Provide the (X, Y) coordinate of the cell's center where the given text is located.  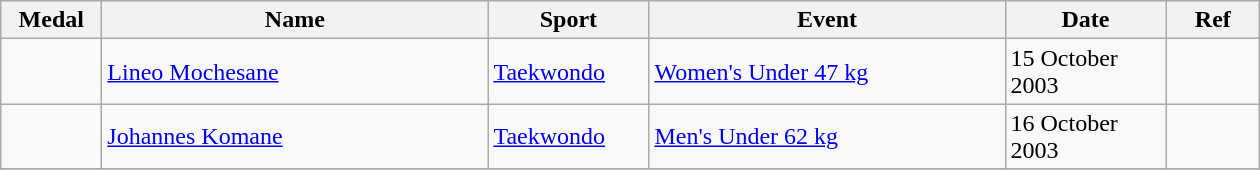
Date (1086, 20)
Women's Under 47 kg (827, 72)
Medal (52, 20)
Sport (568, 20)
16 October 2003 (1086, 136)
Name (295, 20)
Lineo Mochesane (295, 72)
Johannes Komane (295, 136)
Event (827, 20)
15 October 2003 (1086, 72)
Men's Under 62 kg (827, 136)
Ref (1213, 20)
